Provide the [X, Y] coordinate of the cell's center where the given text is located.  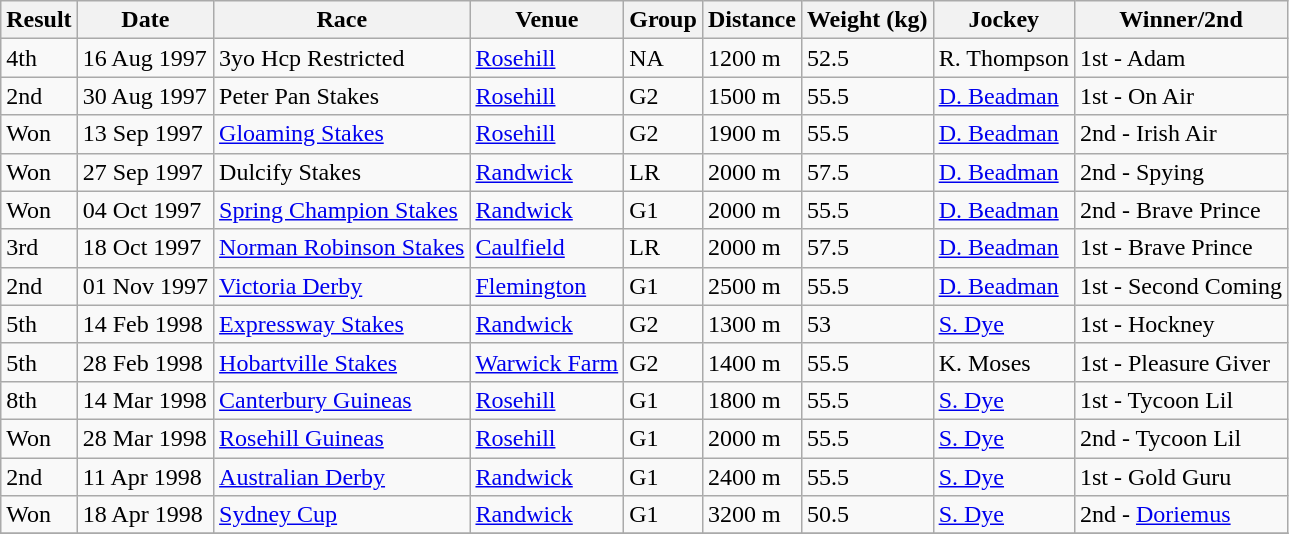
18 Apr 1998 [145, 515]
1st - Tycoon Lil [1180, 400]
14 Feb 1998 [145, 324]
16 Aug 1997 [145, 58]
2nd - Tycoon Lil [1180, 438]
1500 m [752, 96]
3yo Hcp Restricted [342, 58]
Venue [547, 20]
Rosehill Guineas [342, 438]
1300 m [752, 324]
Sydney Cup [342, 515]
1st - Second Coming [1180, 286]
Winner/2nd [1180, 20]
Gloaming Stakes [342, 134]
2500 m [752, 286]
1st - Pleasure Giver [1180, 362]
53 [867, 324]
Group [664, 20]
NA [664, 58]
Peter Pan Stakes [342, 96]
Caulfield [547, 248]
1900 m [752, 134]
2nd - Irish Air [1180, 134]
Dulcify Stakes [342, 172]
Jockey [1004, 20]
Spring Champion Stakes [342, 210]
28 Mar 1998 [145, 438]
8th [39, 400]
1st - On Air [1180, 96]
1st - Hockney [1180, 324]
4th [39, 58]
28 Feb 1998 [145, 362]
Date [145, 20]
3200 m [752, 515]
04 Oct 1997 [145, 210]
30 Aug 1997 [145, 96]
Flemington [547, 286]
Australian Derby [342, 477]
14 Mar 1998 [145, 400]
13 Sep 1997 [145, 134]
Hobartville Stakes [342, 362]
18 Oct 1997 [145, 248]
K. Moses [1004, 362]
1200 m [752, 58]
2nd - Spying [1180, 172]
3rd [39, 248]
27 Sep 1997 [145, 172]
1st - Gold Guru [1180, 477]
R. Thompson [1004, 58]
Race [342, 20]
1800 m [752, 400]
1st - Adam [1180, 58]
Expressway Stakes [342, 324]
2nd - Brave Prince [1180, 210]
2nd - Doriemus [1180, 515]
11 Apr 1998 [145, 477]
Weight (kg) [867, 20]
1st - Brave Prince [1180, 248]
Canterbury Guineas [342, 400]
01 Nov 1997 [145, 286]
52.5 [867, 58]
50.5 [867, 515]
Distance [752, 20]
Norman Robinson Stakes [342, 248]
Victoria Derby [342, 286]
2400 m [752, 477]
Warwick Farm [547, 362]
1400 m [752, 362]
Result [39, 20]
